Capture the cell that displays the provided text and extract its (X, Y) central coordinate. 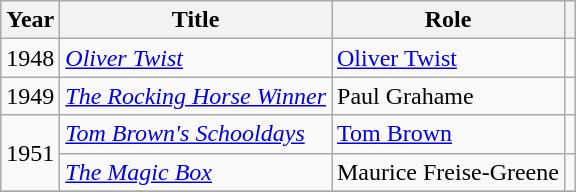
Role (448, 20)
Paul Grahame (448, 96)
The Rocking Horse Winner (196, 96)
Year (30, 20)
Maurice Freise-Greene (448, 172)
1951 (30, 153)
1948 (30, 58)
The Magic Box (196, 172)
Tom Brown's Schooldays (196, 134)
1949 (30, 96)
Tom Brown (448, 134)
Title (196, 20)
